Detect which cell encompasses the target text, then output its [x, y] center coordinate. 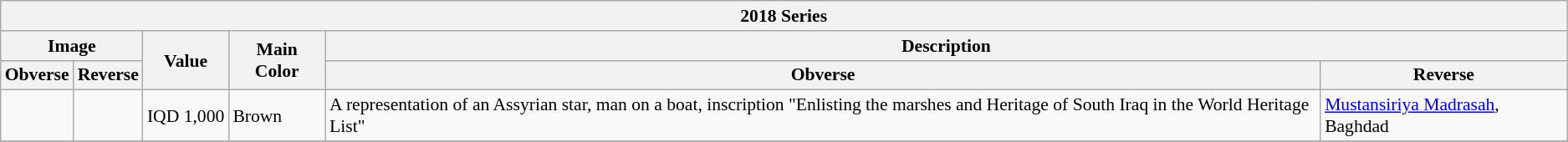
A representation of an Assyrian star, man on a boat, inscription "Enlisting the marshes and Heritage of South Iraq in the World Heritage List" [823, 115]
IQD 1,000 [186, 115]
Brown [277, 115]
Main Color [277, 60]
Description [947, 46]
Value [186, 60]
Mustansiriya Madrasah, Baghdad [1443, 115]
Image [72, 46]
2018 Series [784, 16]
